Identify which cell holds the provided text, then report its (x, y) central coordinate. 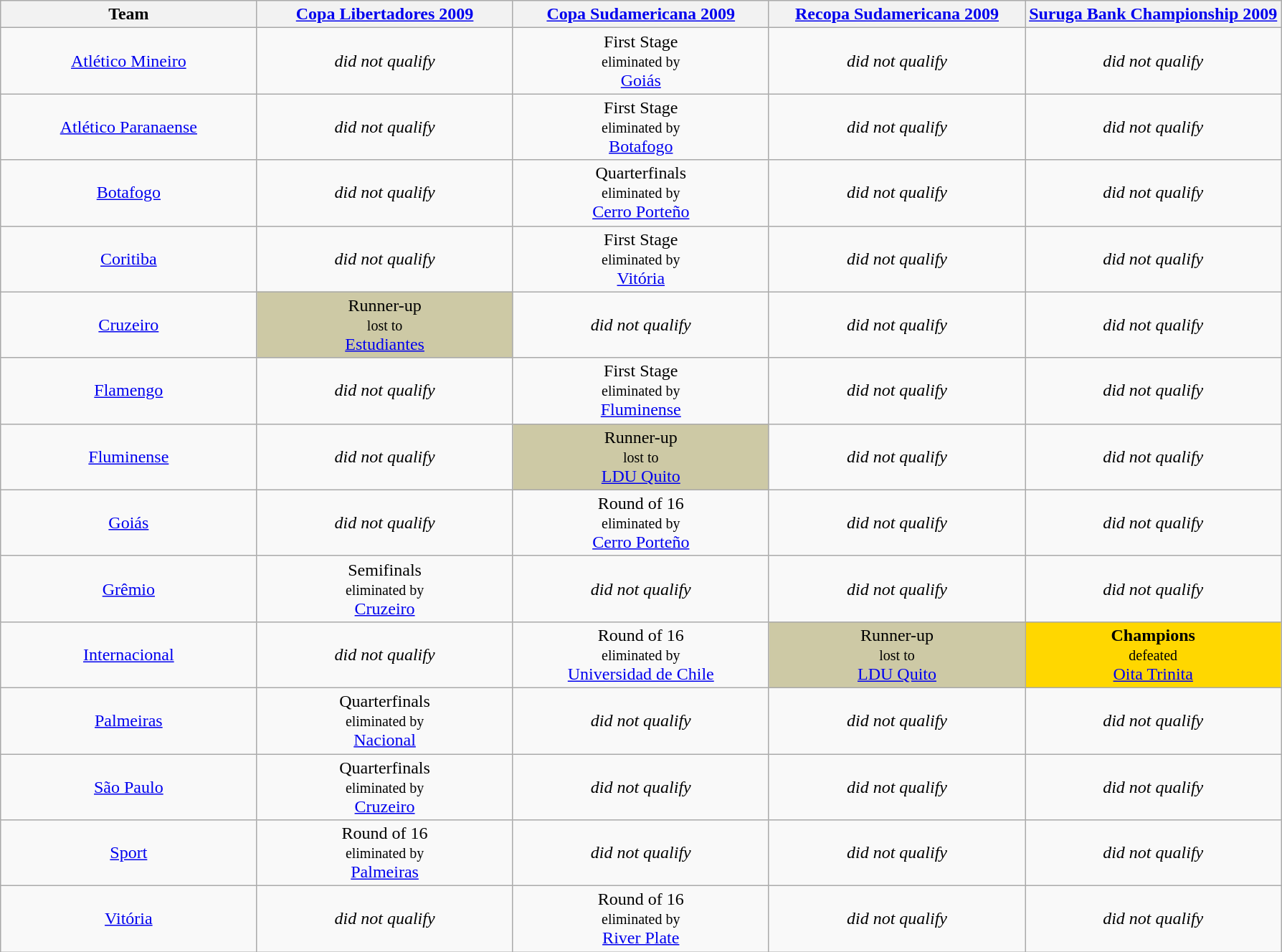
São Paulo (129, 787)
Fluminense (129, 457)
Atlético Mineiro (129, 61)
Copa Sudamericana 2009 (641, 14)
Atlético Paranaense (129, 127)
Grêmio (129, 589)
Suruga Bank Championship 2009 (1153, 14)
Round of 16eliminated by Universidad de Chile (641, 654)
Team (129, 14)
Botafogo (129, 193)
Quarterfinalseliminated by Cruzeiro (384, 787)
First Stageeliminated by Goiás (641, 61)
Round of 16eliminated by Palmeiras (384, 853)
First Stageeliminated by Fluminense (641, 391)
Quarterfinalseliminated by Nacional (384, 720)
Internacional (129, 654)
Round of 16eliminated by River Plate (641, 919)
Runner-uplost toEstudiantes (384, 325)
Palmeiras (129, 720)
First Stageeliminated by Botafogo (641, 127)
Cruzeiro (129, 325)
Semifinalseliminated by Cruzeiro (384, 589)
Sport (129, 853)
Copa Libertadores 2009 (384, 14)
Championsdefeated Oita Trinita (1153, 654)
First Stageeliminated by Vitória (641, 259)
Goiás (129, 523)
Round of 16eliminated by Cerro Porteño (641, 523)
Quarterfinalseliminated by Cerro Porteño (641, 193)
Coritiba (129, 259)
Vitória (129, 919)
Recopa Sudamericana 2009 (896, 14)
Flamengo (129, 391)
